Detect which cell encompasses the target text, then output its (x, y) center coordinate. 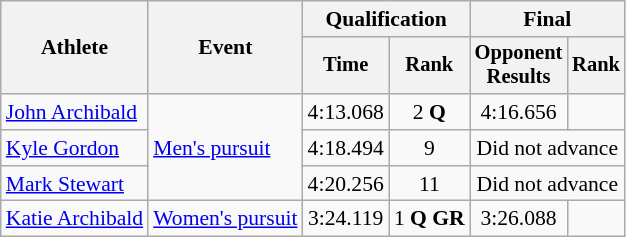
4:18.494 (346, 148)
OpponentResults (518, 66)
2 Q (430, 112)
Time (346, 66)
Men's pursuit (225, 148)
Qualification (386, 19)
Katie Archibald (74, 219)
3:26.088 (518, 219)
Event (225, 48)
Kyle Gordon (74, 148)
John Archibald (74, 112)
1 Q GR (430, 219)
4:16.656 (518, 112)
Mark Stewart (74, 184)
4:13.068 (346, 112)
11 (430, 184)
3:24.119 (346, 219)
Athlete (74, 48)
Final (548, 19)
Women's pursuit (225, 219)
4:20.256 (346, 184)
9 (430, 148)
